From the cell containing the given text, extract its center point as [X, Y] coordinate. 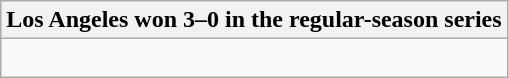
Los Angeles won 3–0 in the regular-season series [254, 20]
